Provide the (X, Y) coordinate of the cell's center where the given text is located.  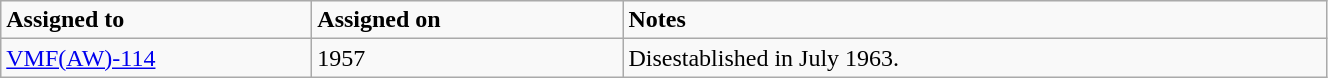
Assigned to (156, 20)
Notes (975, 20)
Disestablished in July 1963. (975, 58)
Assigned on (468, 20)
VMF(AW)-114 (156, 58)
1957 (468, 58)
